Scan for the cell matching the given text and deliver its (x, y) coordinate at center. 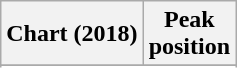
Peakposition (189, 34)
Chart (2018) (72, 34)
